Find where the given text appears and provide that cell's center as (x, y) coordinate. 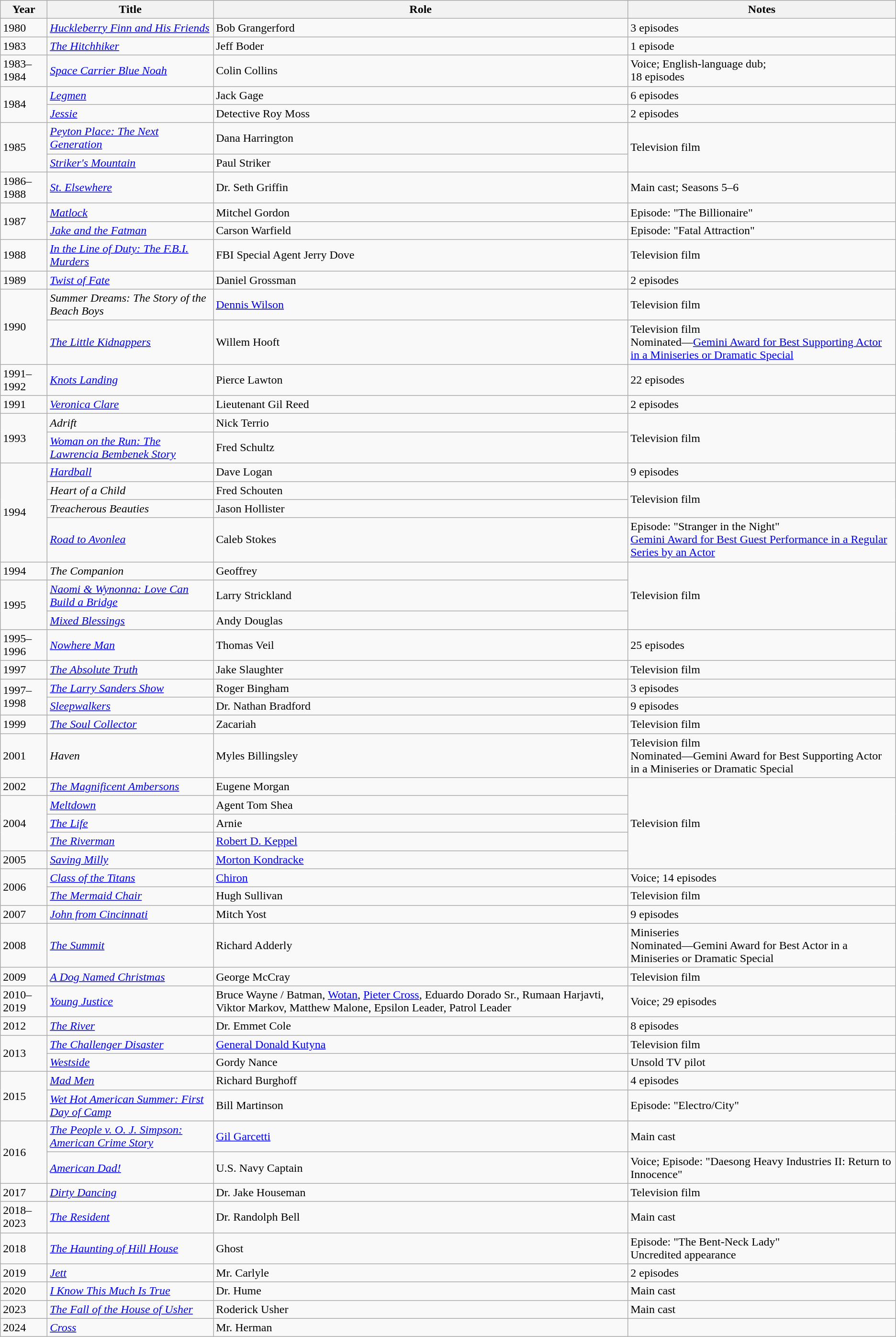
Knots Landing (130, 380)
Bill Martinson (421, 1105)
Jason Hollister (421, 509)
Haven (130, 756)
Gil Garcetti (421, 1137)
1987 (24, 221)
George McCray (421, 976)
Episode: "Electro/City" (762, 1105)
2005 (24, 860)
1985 (24, 147)
2017 (24, 1192)
Cross (130, 1327)
1988 (24, 255)
2012 (24, 1026)
Fred Schultz (421, 447)
Sleepwalkers (130, 706)
2002 (24, 787)
Dr. Jake Houseman (421, 1192)
Larry Strickland (421, 596)
Morton Kondracke (421, 860)
Nick Terrio (421, 423)
Bob Grangerford (421, 28)
Dr. Seth Griffin (421, 188)
Summer Dreams: The Story of the Beach Boys (130, 305)
MiniseriesNominated—Gemini Award for Best Actor in a Miniseries or Dramatic Special (762, 945)
Mitchel Gordon (421, 212)
1997–1998 (24, 697)
Mad Men (130, 1081)
Pierce Lawton (421, 380)
Jack Gage (421, 95)
22 episodes (762, 380)
Hardball (130, 472)
Twist of Fate (130, 280)
Saving Milly (130, 860)
Notes (762, 10)
I Know This Much Is True (130, 1291)
1984 (24, 104)
Heart of a Child (130, 490)
2020 (24, 1291)
The Fall of the House of Usher (130, 1309)
2010–2019 (24, 1001)
Roger Bingham (421, 688)
Carson Warfield (421, 230)
Nowhere Man (130, 645)
Roderick Usher (421, 1309)
2007 (24, 914)
Role (421, 10)
Ghost (421, 1248)
8 episodes (762, 1026)
The Little Kidnappers (130, 342)
1980 (24, 28)
U.S. Navy Captain (421, 1167)
1997 (24, 669)
American Dad! (130, 1167)
1995 (24, 604)
2001 (24, 756)
The People v. O. J. Simpson: American Crime Story (130, 1137)
Episode: "Fatal Attraction" (762, 230)
2018 (24, 1248)
The Summit (130, 945)
Myles Billingsley (421, 756)
Wet Hot American Summer: First Day of Camp (130, 1105)
Eugene Morgan (421, 787)
The River (130, 1026)
St. Elsewhere (130, 188)
Unsold TV pilot (762, 1063)
Colin Collins (421, 71)
1991–1992 (24, 380)
2013 (24, 1054)
The Resident (130, 1217)
Episode: "The Bent-Neck Lady"Uncredited appearance (762, 1248)
Paul Striker (421, 163)
Striker's Mountain (130, 163)
Jake Slaughter (421, 669)
The Hitchhiker (130, 46)
Willem Hooft (421, 342)
A Dog Named Christmas (130, 976)
2018–2023 (24, 1217)
In the Line of Duty: The F.B.I. Murders (130, 255)
Mitch Yost (421, 914)
Bruce Wayne / Batman, Wotan, Pieter Cross, Eduardo Dorado Sr., Rumaan Harjavti, Viktor Markov, Matthew Malone, Epsilon Leader, Patrol Leader (421, 1001)
Legmen (130, 95)
General Donald Kutyna (421, 1044)
The Mermaid Chair (130, 896)
Jessie (130, 113)
1983–1984 (24, 71)
The Life (130, 823)
Title (130, 10)
Westside (130, 1063)
2006 (24, 887)
Hugh Sullivan (421, 896)
Mixed Blessings (130, 620)
The Challenger Disaster (130, 1044)
1999 (24, 725)
Andy Douglas (421, 620)
Dr. Hume (421, 1291)
Dirty Dancing (130, 1192)
Thomas Veil (421, 645)
Episode: "Stranger in the Night"Gemini Award for Best Guest Performance in a Regular Series by an Actor (762, 540)
Year (24, 10)
Dr. Randolph Bell (421, 1217)
Caleb Stokes (421, 540)
2024 (24, 1327)
FBI Special Agent Jerry Dove (421, 255)
Woman on the Run: The Lawrencia Bembenek Story (130, 447)
1983 (24, 46)
1 episode (762, 46)
Arnie (421, 823)
2016 (24, 1152)
Dr. Emmet Cole (421, 1026)
Episode: "The Billionaire" (762, 212)
Gordy Nance (421, 1063)
Meltdown (130, 805)
Young Justice (130, 1001)
Huckleberry Finn and His Friends (130, 28)
Jeff Boder (421, 46)
Zacariah (421, 725)
Voice; 14 episodes (762, 878)
1990 (24, 327)
1995–1996 (24, 645)
6 episodes (762, 95)
4 episodes (762, 1081)
Treacherous Beauties (130, 509)
2015 (24, 1097)
2019 (24, 1273)
Space Carrier Blue Noah (130, 71)
2009 (24, 976)
25 episodes (762, 645)
2008 (24, 945)
Road to Avonlea (130, 540)
Mr. Carlyle (421, 1273)
Dave Logan (421, 472)
Lieutenant Gil Reed (421, 405)
1986–1988 (24, 188)
The Haunting of Hill House (130, 1248)
1991 (24, 405)
The Soul Collector (130, 725)
Daniel Grossman (421, 280)
The Larry Sanders Show (130, 688)
Dr. Nathan Bradford (421, 706)
Detective Roy Moss (421, 113)
Dennis Wilson (421, 305)
Geoffrey (421, 571)
The Companion (130, 571)
The Absolute Truth (130, 669)
The Magnificent Ambersons (130, 787)
Veronica Clare (130, 405)
Richard Adderly (421, 945)
Peyton Place: The Next Generation (130, 138)
Dana Harrington (421, 138)
Class of the Titans (130, 878)
Naomi & Wynonna: Love Can Build a Bridge (130, 596)
Fred Schouten (421, 490)
Robert D. Keppel (421, 841)
1989 (24, 280)
Jake and the Fatman (130, 230)
Main cast; Seasons 5–6 (762, 188)
Matlock (130, 212)
John from Cincinnati (130, 914)
Agent Tom Shea (421, 805)
Jett (130, 1273)
Voice; English-language dub;18 episodes (762, 71)
Voice; 29 episodes (762, 1001)
2004 (24, 823)
Richard Burghoff (421, 1081)
Chiron (421, 878)
Adrift (130, 423)
Voice; Episode: "Daesong Heavy Industries II: Return to Innocence" (762, 1167)
The Riverman (130, 841)
Mr. Herman (421, 1327)
1993 (24, 439)
2023 (24, 1309)
